Capture the cell that displays the provided text and extract its (X, Y) central coordinate. 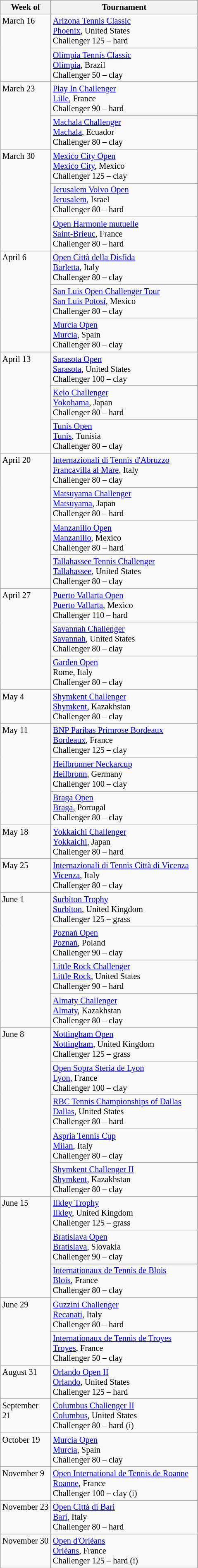
August 31 (26, 1382)
April 20 (26, 521)
April 13 (26, 403)
April 6 (26, 301)
Keio ChallengerYokohama, Japan Challenger 80 – hard (124, 402)
March 23 (26, 115)
Week of (26, 7)
Jerusalem Volvo OpenJerusalem, Israel Challenger 80 – hard (124, 200)
October 19 (26, 1450)
Open International de Tennis de RoanneRoanne, France Challenger 100 – clay (i) (124, 1483)
Heilbronner NeckarcupHeilbronn, Germany Challenger 100 – clay (124, 774)
Tunis OpenTunis, Tunisia Challenger 80 – clay (124, 436)
BNP Paribas Primrose BordeauxBordeaux, France Challenger 125 – clay (124, 740)
Manzanillo OpenManzanillo, Mexico Challenger 80 – hard (124, 538)
Open Harmonie mutuelleSaint-Brieuc, France Challenger 80 – hard (124, 234)
March 16 (26, 48)
Olímpia Tennis ClassicOlímpia, Brazil Challenger 50 – clay (124, 65)
June 15 (26, 1247)
Garden OpenRome, Italy Challenger 80 – clay (124, 673)
Ilkley TrophyIlkley, United Kingdom Challenger 125 – grass (124, 1213)
Internationaux de Tennis de TroyesTroyes, France Challenger 50 – clay (124, 1348)
Poznań OpenPoznań, Poland Challenger 90 – clay (124, 943)
Puerto Vallarta OpenPuerto Vallarta, Mexico Challenger 110 – hard (124, 605)
Sarasota OpenSarasota, United States Challenger 100 – clay (124, 369)
June 29 (26, 1331)
Nottingham OpenNottingham, United Kingdom Challenger 125 – grass (124, 1044)
May 4 (26, 706)
Internazionali di Tennis d'AbruzzoFrancavilla al Mare, Italy Challenger 80 – clay (124, 470)
Mexico City OpenMexico City, Mexico Challenger 125 – clay (124, 166)
May 18 (26, 842)
Bratislava OpenBratislava, Slovakia Challenger 90 – clay (124, 1247)
Open Sopra Steria de LyonLyon, France Challenger 100 – clay (124, 1078)
Open d'OrléansOrléans, France Challenger 125 – hard (i) (124, 1551)
Shymkent Challenger IIShymkent, Kazakhstan Challenger 80 – clay (124, 1179)
Aspria Tennis CupMilan, Italy Challenger 80 – clay (124, 1146)
Open Città della DisfidaBarletta, Italy Challenger 80 – clay (124, 268)
Machala ChallengerMachala, Ecuador Challenger 80 – clay (124, 132)
RBC Tennis Championships of DallasDallas, United States Challenger 80 – hard (124, 1112)
Internazionali di Tennis Città di VicenzaVicenza, Italy Challenger 80 – clay (124, 875)
June 8 (26, 1112)
Yokkaichi ChallengerYokkaichi, Japan Challenger 80 – hard (124, 842)
April 27 (26, 639)
Almaty ChallengerAlmaty, Kazakhstan Challenger 80 – clay (124, 1010)
Guzzini ChallengerRecanati, Italy Challenger 80 – hard (124, 1314)
Orlando Open IIOrlando, United States Challenger 125 – hard (124, 1382)
September 21 (26, 1416)
Tournament (124, 7)
Shymkent ChallengerShymkent, Kazakhstan Challenger 80 – clay (124, 706)
May 25 (26, 875)
Play In ChallengerLille, France Challenger 90 – hard (124, 98)
Columbus Challenger IIColumbus, United States Challenger 80 – hard (i) (124, 1416)
March 30 (26, 200)
June 1 (26, 960)
November 30 (26, 1551)
Surbiton TrophySurbiton, United Kingdom Challenger 125 – grass (124, 909)
Little Rock ChallengerLittle Rock, United States Challenger 90 – hard (124, 977)
Tallahassee Tennis ChallengerTallahassee, United States Challenger 80 – clay (124, 571)
Braga OpenBraga, Portugal Challenger 80 – clay (124, 808)
November 23 (26, 1517)
Matsuyama ChallengerMatsuyama, Japan Challenger 80 – hard (124, 504)
May 11 (26, 774)
Open Città di BariBari, Italy Challenger 80 – hard (124, 1517)
November 9 (26, 1483)
San Luis Open Challenger TourSan Luis Potosí, Mexico Challenger 80 – clay (124, 301)
Arizona Tennis ClassicPhoenix, United States Challenger 125 – hard (124, 31)
Internationaux de Tennis de BloisBlois, France Challenger 80 – clay (124, 1281)
Savannah ChallengerSavannah, United States Challenger 80 – clay (124, 639)
